Provide the (x, y) coordinate of the cell's center where the given text is located.  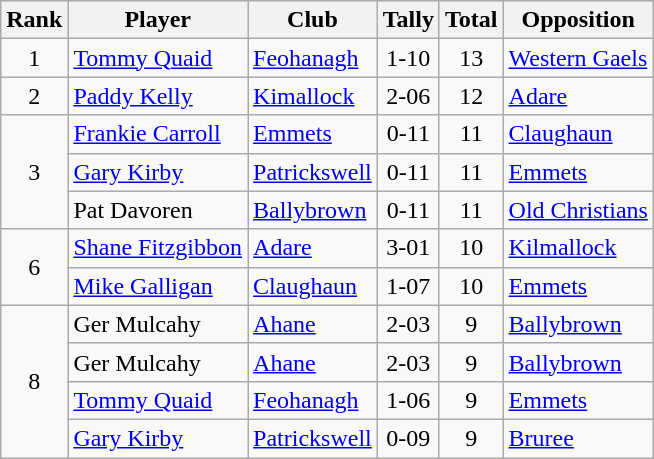
13 (471, 58)
Kilmallock (578, 248)
8 (34, 381)
Bruree (578, 438)
Opposition (578, 20)
Mike Galligan (158, 286)
2 (34, 96)
Player (158, 20)
1-06 (408, 400)
6 (34, 267)
Shane Fitzgibbon (158, 248)
Western Gaels (578, 58)
1-10 (408, 58)
2-06 (408, 96)
3-01 (408, 248)
Club (313, 20)
3 (34, 172)
Frankie Carroll (158, 134)
1 (34, 58)
1-07 (408, 286)
Total (471, 20)
Pat Davoren (158, 210)
Rank (34, 20)
Paddy Kelly (158, 96)
Old Christians (578, 210)
Tally (408, 20)
0-09 (408, 438)
Kimallock (313, 96)
12 (471, 96)
